From the cell containing the given text, extract its center point as (X, Y) coordinate. 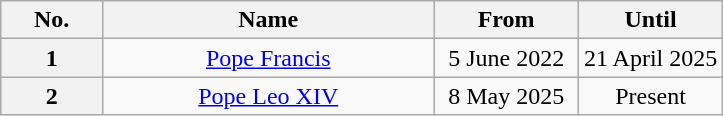
Name (268, 20)
Until (650, 20)
21 April 2025 (650, 58)
Present (650, 96)
2 (52, 96)
1 (52, 58)
Pope Leo XIV (268, 96)
5 June 2022 (506, 58)
Pope Francis (268, 58)
8 May 2025 (506, 96)
No. (52, 20)
From (506, 20)
